Locate the cell with the specified text and output its (X, Y) center coordinate. 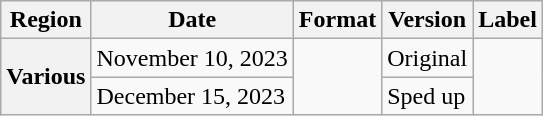
Region (46, 20)
Original (428, 58)
Label (508, 20)
Sped up (428, 96)
Format (337, 20)
Various (46, 77)
Date (192, 20)
December 15, 2023 (192, 96)
Version (428, 20)
November 10, 2023 (192, 58)
